Provide the (x, y) coordinate of the cell's center where the given text is located.  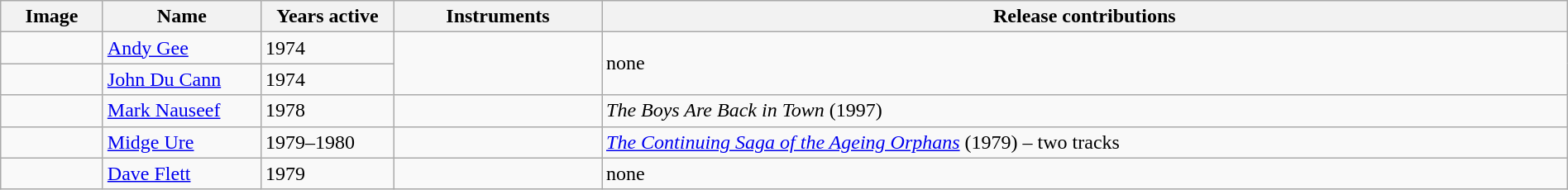
Midge Ure (182, 142)
1978 (327, 111)
Years active (327, 17)
John Du Cann (182, 79)
Dave Flett (182, 173)
Andy Gee (182, 48)
1979–1980 (327, 142)
1979 (327, 173)
Release contributions (1085, 17)
Mark Nauseef (182, 111)
Name (182, 17)
The Boys Are Back in Town (1997) (1085, 111)
Instruments (498, 17)
Image (52, 17)
The Continuing Saga of the Ageing Orphans (1979) – two tracks (1085, 142)
